Find where the given text appears and provide that cell's center as (X, Y) coordinate. 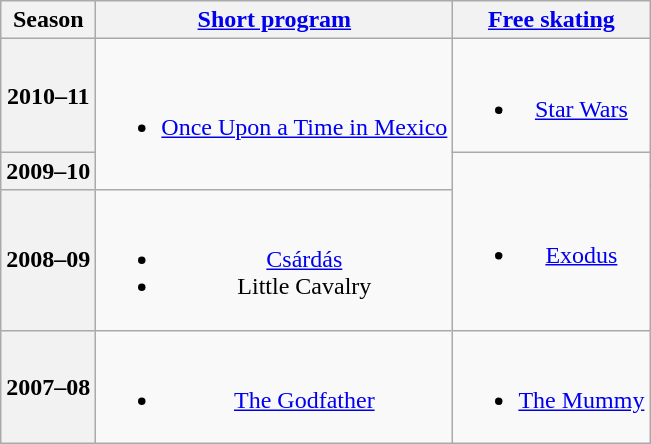
Season (48, 20)
Free skating (552, 20)
2007–08 (48, 386)
Once Upon a Time in Mexico (274, 114)
Short program (274, 20)
The Mummy (552, 386)
Exodus (552, 241)
Star Wars (552, 96)
2010–11 (48, 96)
2009–10 (48, 171)
2008–09 (48, 260)
The Godfather (274, 386)
CsárdásLittle Cavalry (274, 260)
